Pinpoint the cell where the given text exists, returning its [x, y] midpoint coordinate. 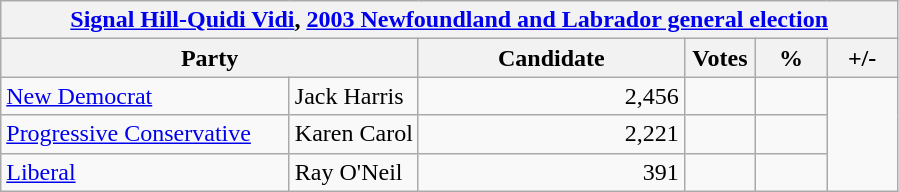
Ray O'Neil [354, 172]
+/- [862, 58]
391 [551, 172]
Party [210, 58]
Candidate [551, 58]
Jack Harris [354, 96]
Karen Carol [354, 134]
Signal Hill-Quidi Vidi, 2003 Newfoundland and Labrador general election [450, 20]
Liberal [146, 172]
% [790, 58]
2,221 [551, 134]
New Democrat [146, 96]
2,456 [551, 96]
Votes [720, 58]
Progressive Conservative [146, 134]
